Provide the (X, Y) coordinate of the cell's center where the given text is located.  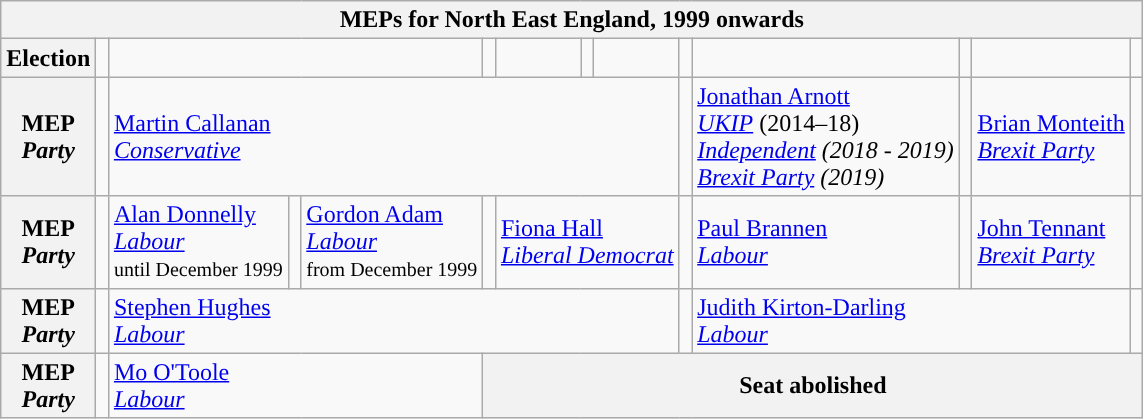
Stephen HughesLabour (394, 320)
John TennantBrexit Party (1051, 242)
Paul BrannenLabour (826, 242)
MEPs for North East England, 1999 onwards (572, 20)
Martin CallananConservative (394, 136)
Jonathan ArnottUKIP (2014–18) Independent (2018 - 2019)Brexit Party (2019) (826, 136)
Gordon AdamLabourfrom December 1999 (392, 242)
Mo O'TooleLabour (295, 386)
Fiona HallLiberal Democrat (587, 242)
Judith Kirton-DarlingLabour (912, 320)
Seat abolished (813, 386)
Brian MonteithBrexit Party (1051, 136)
Alan DonnellyLabouruntil December 1999 (198, 242)
Election (48, 58)
